Scan for the cell matching the given text and deliver its (X, Y) coordinate at center. 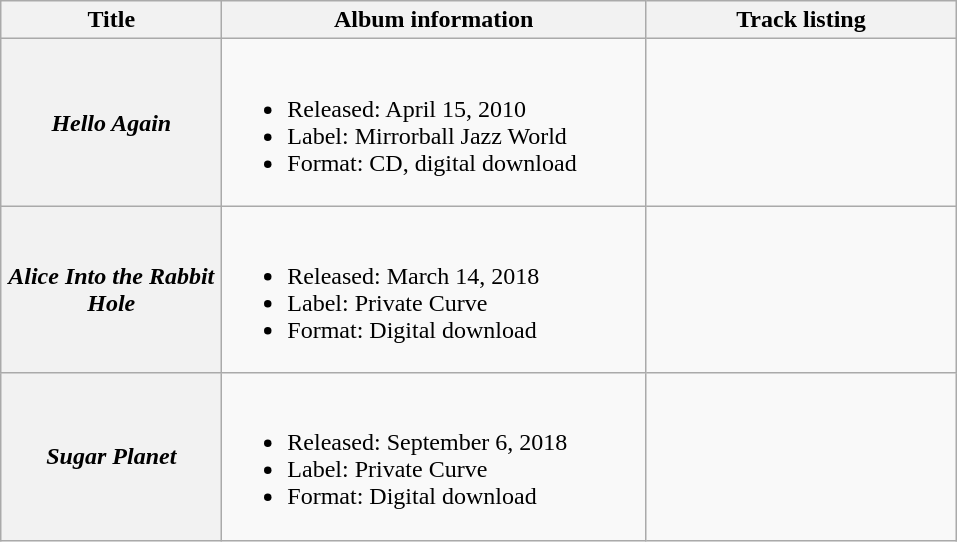
Hello Again (112, 122)
Track listing (800, 20)
Album information (434, 20)
Released: March 14, 2018Label: Private CurveFormat: Digital download (434, 290)
Alice Into the Rabbit Hole (112, 290)
Sugar Planet (112, 456)
Released: April 15, 2010Label: Mirrorball Jazz WorldFormat: CD, digital download (434, 122)
Title (112, 20)
Released: September 6, 2018Label: Private CurveFormat: Digital download (434, 456)
